Capture the cell that displays the provided text and extract its [x, y] central coordinate. 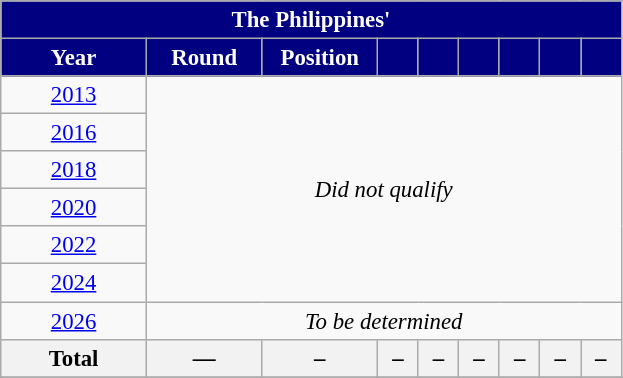
2024 [74, 283]
2016 [74, 133]
2013 [74, 95]
2022 [74, 245]
Year [74, 58]
Round [204, 58]
The Philippines' [311, 20]
2026 [74, 321]
2020 [74, 208]
— [204, 358]
2018 [74, 170]
Did not qualify [384, 189]
To be determined [384, 321]
Position [320, 58]
Total [74, 358]
